Return the (X, Y) coordinate for the center point of the cell that contains the specified text.  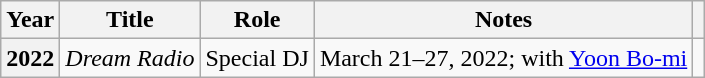
March 21–27, 2022; with Yoon Bo-mi (503, 58)
Special DJ (257, 58)
Title (130, 20)
Notes (503, 20)
2022 (30, 58)
Dream Radio (130, 58)
Role (257, 20)
Year (30, 20)
